Extract the (x, y) coordinate from the center of the cell holding the provided text.  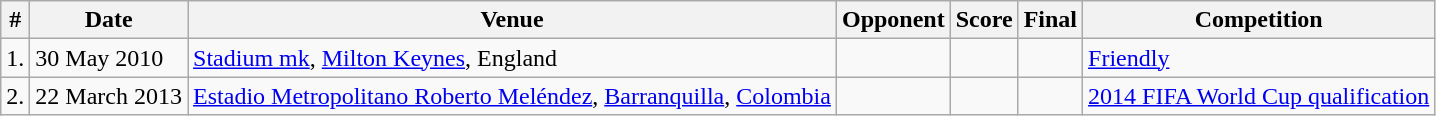
1. (16, 58)
Stadium mk, Milton Keynes, England (512, 58)
Friendly (1259, 58)
# (16, 20)
Score (984, 20)
2. (16, 96)
Date (109, 20)
30 May 2010 (109, 58)
2014 FIFA World Cup qualification (1259, 96)
Final (1050, 20)
Competition (1259, 20)
Venue (512, 20)
Estadio Metropolitano Roberto Meléndez, Barranquilla, Colombia (512, 96)
Opponent (893, 20)
22 March 2013 (109, 96)
